Locate the cell with the specified text and output its (X, Y) center coordinate. 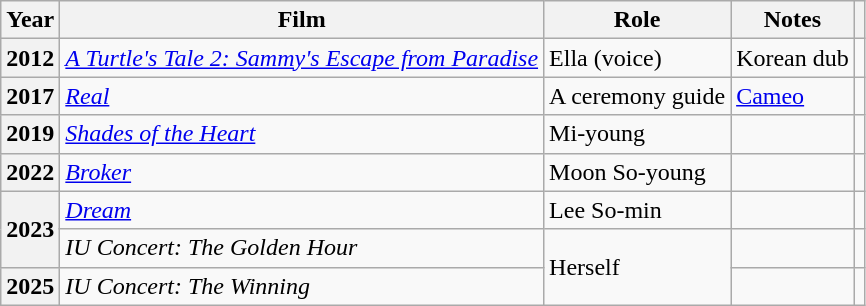
IU Concert: The Golden Hour (302, 248)
2025 (30, 286)
Role (638, 20)
Ella (voice) (638, 58)
Moon So-young (638, 172)
Dream (302, 210)
2023 (30, 229)
Herself (638, 267)
Notes (793, 20)
Year (30, 20)
Korean dub (793, 58)
Film (302, 20)
2019 (30, 134)
Broker (302, 172)
A Turtle's Tale 2: Sammy's Escape from Paradise (302, 58)
IU Concert: The Winning (302, 286)
Cameo (793, 96)
A ceremony guide (638, 96)
2017 (30, 96)
Mi-young (638, 134)
Lee So-min (638, 210)
Shades of the Heart (302, 134)
2022 (30, 172)
Real (302, 96)
2012 (30, 58)
